Return [x, y] of the center of cell containing provided text 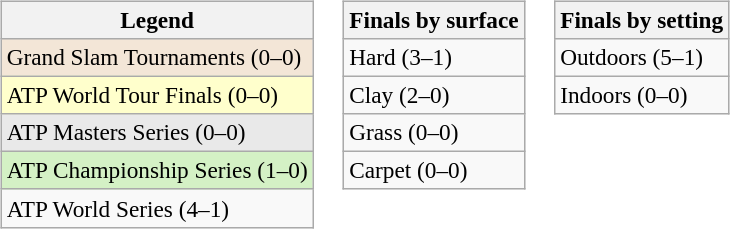
Carpet (0–0) [434, 171]
Legend [157, 20]
ATP Masters Series (0–0) [157, 133]
ATP Championship Series (1–0) [157, 171]
Grass (0–0) [434, 133]
Clay (2–0) [434, 95]
Outdoors (5–1) [642, 57]
ATP World Tour Finals (0–0) [157, 95]
ATP World Series (4–1) [157, 208]
Grand Slam Tournaments (0–0) [157, 57]
Finals by setting [642, 20]
Hard (3–1) [434, 57]
Indoors (0–0) [642, 95]
Finals by surface [434, 20]
